Find where the given text appears and provide that cell's center as (X, Y) coordinate. 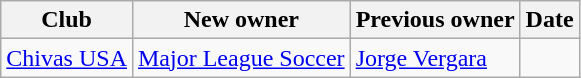
Major League Soccer (241, 58)
Chivas USA (67, 58)
Jorge Vergara (435, 58)
Previous owner (435, 20)
New owner (241, 20)
Date (550, 20)
Club (67, 20)
